Find where the given text appears and provide that cell's center as (X, Y) coordinate. 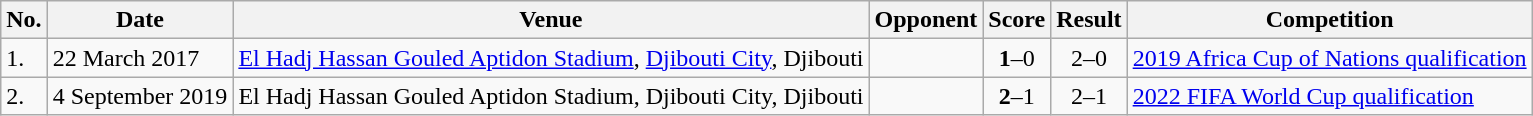
1–0 (1017, 58)
No. (24, 20)
Competition (1330, 20)
Score (1017, 20)
2022 FIFA World Cup qualification (1330, 96)
Venue (551, 20)
2. (24, 96)
Result (1089, 20)
22 March 2017 (140, 58)
1. (24, 58)
4 September 2019 (140, 96)
Opponent (926, 20)
2019 Africa Cup of Nations qualification (1330, 58)
Date (140, 20)
2–0 (1089, 58)
